Find where the given text appears and provide that cell's center as (x, y) coordinate. 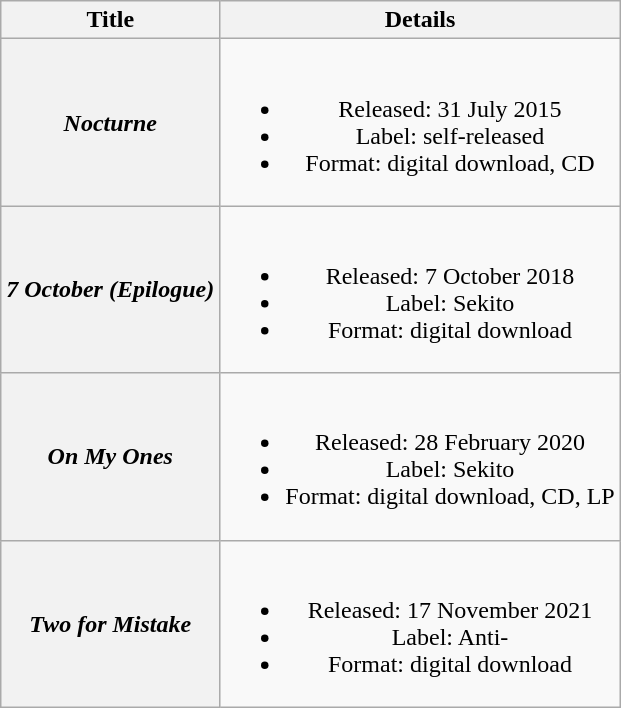
Two for Mistake (110, 624)
Released: 17 November 2021Label: Anti-Format: digital download (420, 624)
Released: 7 October 2018Label: SekitoFormat: digital download (420, 290)
Details (420, 20)
Nocturne (110, 122)
On My Ones (110, 456)
Title (110, 20)
Released: 31 July 2015Label: self-releasedFormat: digital download, CD (420, 122)
Released: 28 February 2020Label: SekitoFormat: digital download, CD, LP (420, 456)
7 October (Epilogue) (110, 290)
